Extract the (X, Y) coordinate from the center of the cell holding the provided text.  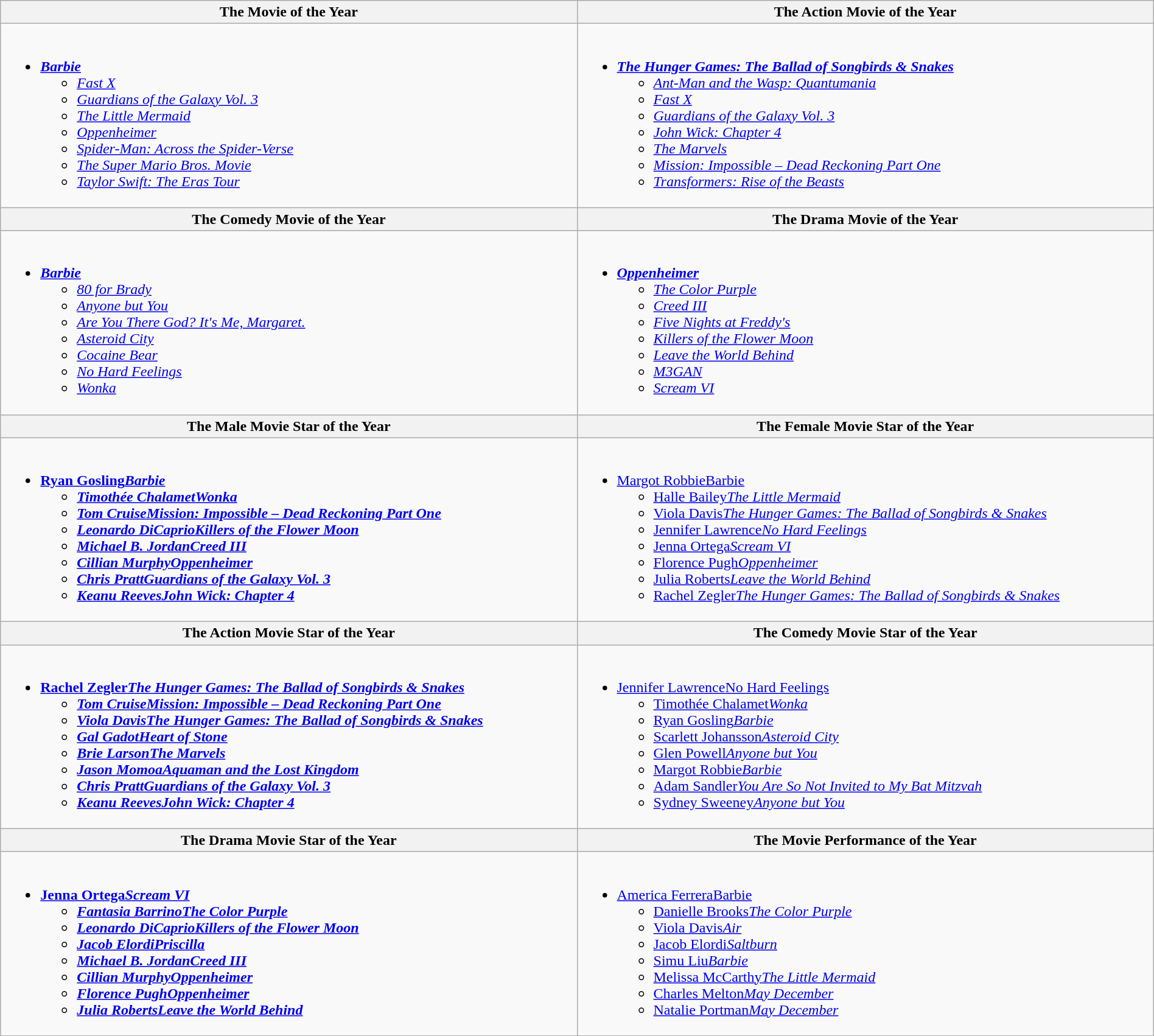
The Action Movie of the Year (865, 12)
OppenheimerThe Color PurpleCreed IIIFive Nights at Freddy'sKillers of the Flower MoonLeave the World BehindM3GANScream VI (865, 323)
The Comedy Movie of the Year (288, 219)
Barbie80 for BradyAnyone but YouAre You There God? It's Me, Margaret.Asteroid CityCocaine BearNo Hard FeelingsWonka (288, 323)
The Drama Movie Star of the Year (288, 840)
The Movie Performance of the Year (865, 840)
The Action Movie Star of the Year (288, 633)
The Male Movie Star of the Year (288, 426)
The Movie of the Year (288, 12)
The Comedy Movie Star of the Year (865, 633)
The Drama Movie of the Year (865, 219)
The Female Movie Star of the Year (865, 426)
